Output the (x, y) coordinate of the center of the cell containing the given text.  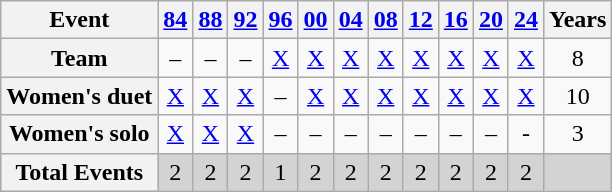
10 (578, 96)
Team (80, 58)
08 (386, 20)
Women's solo (80, 134)
20 (490, 20)
88 (210, 20)
96 (280, 20)
16 (456, 20)
Event (80, 20)
Years (578, 20)
Total Events (80, 172)
84 (176, 20)
12 (420, 20)
Women's duet (80, 96)
8 (578, 58)
1 (280, 172)
92 (246, 20)
- (526, 134)
04 (350, 20)
24 (526, 20)
00 (316, 20)
3 (578, 134)
